Search for the cell housing the specified text and yield its (x, y) center coordinate. 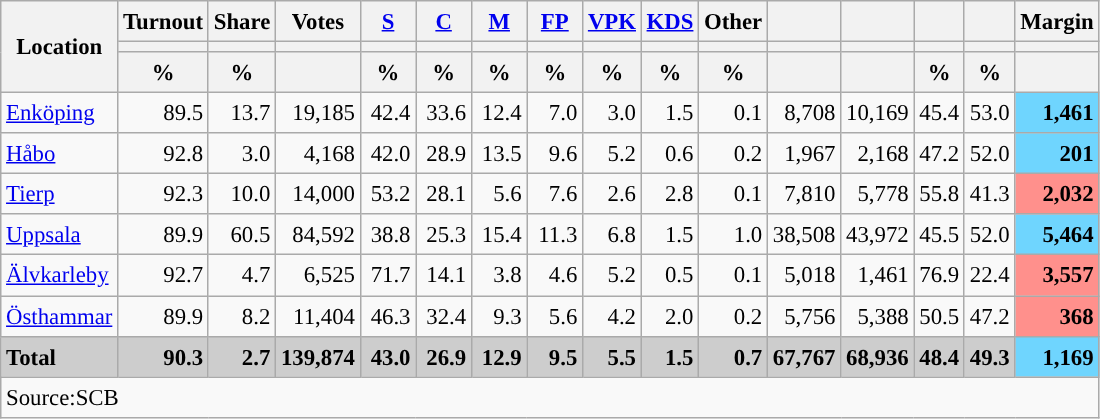
4.2 (612, 316)
2.8 (670, 194)
4.6 (555, 276)
9.6 (555, 154)
9.3 (499, 316)
19,185 (318, 114)
5,388 (878, 316)
Älvkarleby (60, 276)
32.4 (444, 316)
92.8 (164, 154)
VPK (612, 22)
Uppsala (60, 234)
0.7 (734, 356)
22.4 (989, 276)
5,778 (878, 194)
50.5 (939, 316)
11,404 (318, 316)
13.7 (242, 114)
53.0 (989, 114)
45.5 (939, 234)
11.3 (555, 234)
90.3 (164, 356)
12.4 (499, 114)
S (388, 22)
48.4 (939, 356)
53.2 (388, 194)
Source:SCB (550, 398)
Östhammar (60, 316)
49.3 (989, 356)
13.5 (499, 154)
46.3 (388, 316)
368 (1057, 316)
M (499, 22)
12.9 (499, 356)
60.5 (242, 234)
14.1 (444, 276)
71.7 (388, 276)
Tierp (60, 194)
25.3 (444, 234)
42.0 (388, 154)
5,756 (804, 316)
1,169 (1057, 356)
89.5 (164, 114)
41.3 (989, 194)
5,464 (1057, 234)
Votes (318, 22)
9.5 (555, 356)
Other (734, 22)
7,810 (804, 194)
8,708 (804, 114)
5.5 (612, 356)
14,000 (318, 194)
FP (555, 22)
2.0 (670, 316)
55.8 (939, 194)
92.3 (164, 194)
15.4 (499, 234)
4,168 (318, 154)
2,032 (1057, 194)
45.4 (939, 114)
201 (1057, 154)
7.0 (555, 114)
43.0 (388, 356)
Håbo (60, 154)
26.9 (444, 356)
C (444, 22)
67,767 (804, 356)
Share (242, 22)
10.0 (242, 194)
139,874 (318, 356)
0.5 (670, 276)
5,018 (804, 276)
2.6 (612, 194)
Enköping (60, 114)
28.1 (444, 194)
1,967 (804, 154)
1.0 (734, 234)
43,972 (878, 234)
Location (60, 47)
Total (60, 356)
2,168 (878, 154)
3,557 (1057, 276)
76.9 (939, 276)
68,936 (878, 356)
84,592 (318, 234)
28.9 (444, 154)
0.6 (670, 154)
38,508 (804, 234)
3.8 (499, 276)
4.7 (242, 276)
6.8 (612, 234)
6,525 (318, 276)
8.2 (242, 316)
7.6 (555, 194)
Turnout (164, 22)
10,169 (878, 114)
38.8 (388, 234)
92.7 (164, 276)
2.7 (242, 356)
42.4 (388, 114)
33.6 (444, 114)
KDS (670, 22)
Margin (1057, 22)
